Determine the [X, Y] coordinate at the center of the cell enclosing the given text.  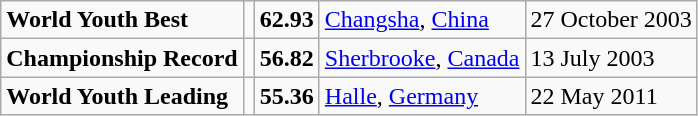
22 May 2011 [611, 96]
World Youth Leading [122, 96]
Championship Record [122, 58]
13 July 2003 [611, 58]
World Youth Best [122, 20]
62.93 [286, 20]
56.82 [286, 58]
Sherbrooke, Canada [422, 58]
55.36 [286, 96]
Changsha, China [422, 20]
Halle, Germany [422, 96]
27 October 2003 [611, 20]
